Locate the cell with the specified text and output its (X, Y) center coordinate. 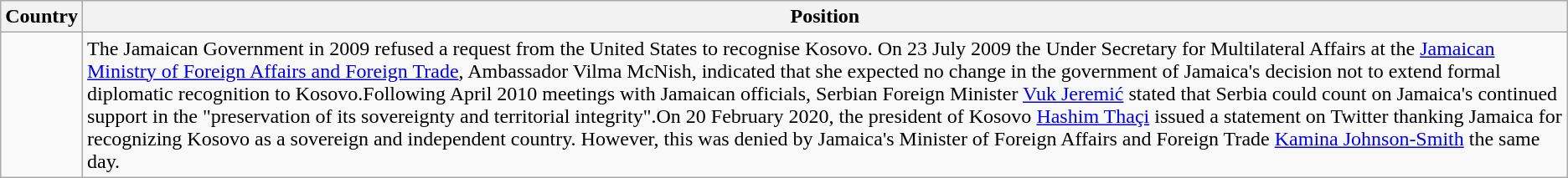
Country (42, 17)
Position (824, 17)
